Scan for the cell matching the given text and deliver its (X, Y) coordinate at center. 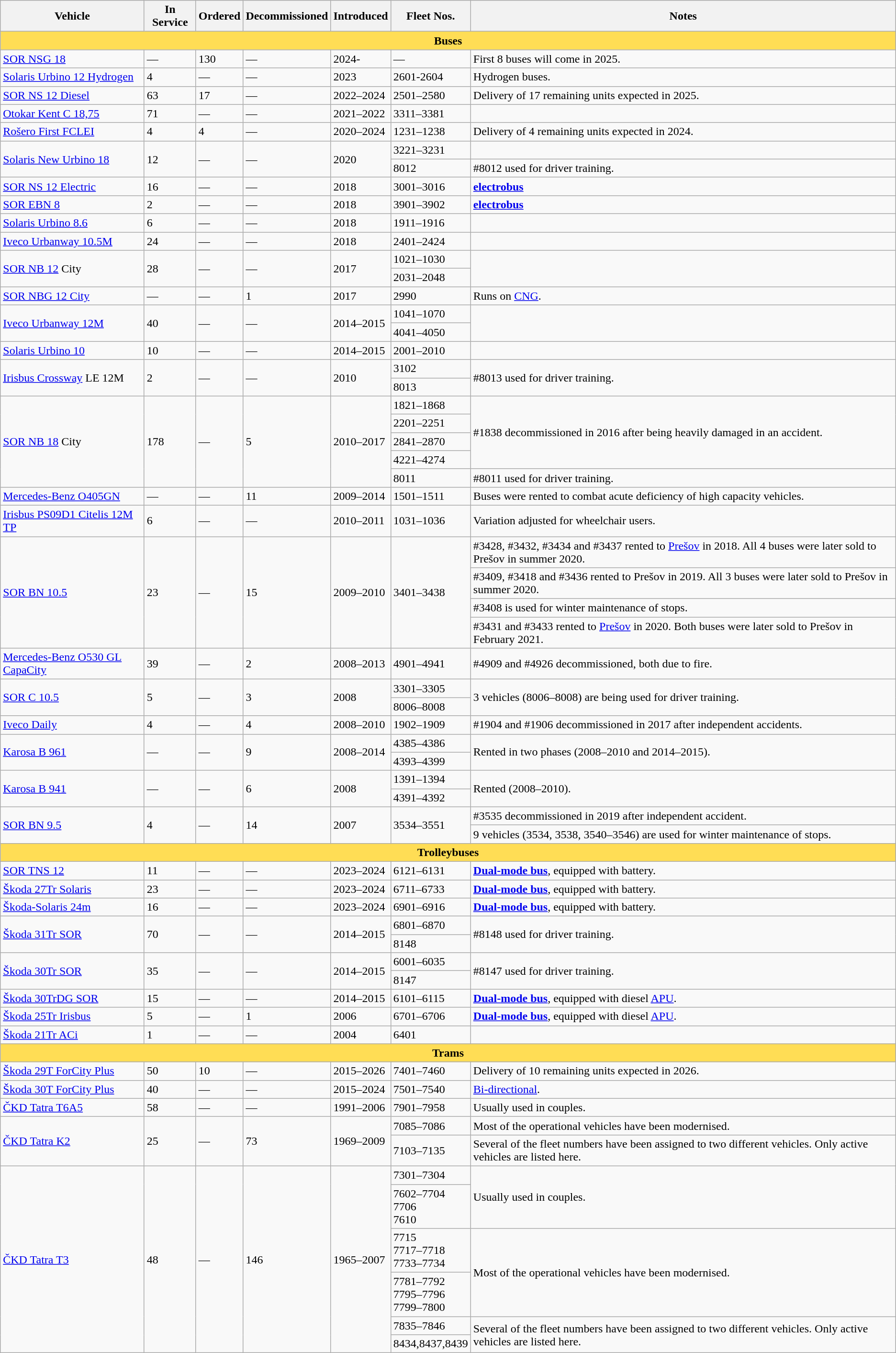
2006 (361, 1016)
2501–2580 (431, 95)
SOR BN 10.5 (73, 592)
Trams (448, 1053)
6101–6115 (431, 998)
Notes (683, 16)
#3535 decommissioned in 2019 after independent accident. (683, 816)
1911–1916 (431, 223)
4393–4399 (431, 761)
SOR TNS 12 (73, 870)
ČKD Tatra K2 (73, 1141)
Solaris Urbino 10 (73, 350)
Iveco Daily (73, 725)
SOR NSG 18 (73, 59)
Rošero First FCLEI (73, 132)
Hydrogen buses. (683, 77)
#3431 and #3433 rented to Prešov in 2020. Both buses were later sold to Prešov in February 2021. (683, 633)
SOR NB 18 City (73, 441)
2990 (431, 296)
2841–2870 (431, 441)
1991–2006 (361, 1107)
#8148 used for driver training. (683, 935)
#4909 and #4926 decommissioned, both due to fire. (683, 664)
14 (287, 825)
2008–2013 (361, 664)
77157717–77187733–7734 (431, 1251)
2010–2011 (361, 521)
1231–1238 (431, 132)
Škoda 30T ForCity Plus (73, 1089)
#8013 used for driver training. (683, 378)
3301–3305 (431, 688)
35 (170, 971)
Otokar Kent C 18,75 (73, 113)
Solaris New Urbino 18 (73, 159)
4901–4941 (431, 664)
39 (170, 664)
SOR NS 12 Diesel (73, 95)
In Service (170, 16)
48 (170, 1259)
63 (170, 95)
2010–2017 (361, 441)
3221–3231 (431, 150)
28 (170, 269)
SOR NS 12 Electric (73, 186)
Škoda 21Tr ACi (73, 1035)
2020 (361, 159)
7901–7958 (431, 1107)
6901–6916 (431, 907)
4385–4386 (431, 743)
2023 (361, 77)
Škoda-Solaris 24m (73, 907)
SOR NB 12 City (73, 269)
SOR C 10.5 (73, 698)
Iveco Urbanway 10.5M (73, 241)
1501–1511 (431, 496)
#8147 used for driver training. (683, 971)
6801–6870 (431, 925)
2201–2251 (431, 423)
8434,8437,8439 (431, 1344)
3311–3381 (431, 113)
2024- (361, 59)
Škoda 30Tr SOR (73, 971)
Ordered (219, 16)
2004 (361, 1035)
2008–2010 (361, 725)
7085–7086 (431, 1126)
2010 (361, 378)
50 (170, 1071)
3001–3016 (431, 186)
2001–2010 (431, 350)
#1838 decommissioned in 2016 after being heavily damaged in an accident. (683, 432)
2401–2424 (431, 241)
Irisbus PS09D1 Citelis 12M TP (73, 521)
7103–7135 (431, 1150)
2020–2024 (361, 132)
Runs on CNG. (683, 296)
SOR NBG 12 City (73, 296)
8012 (431, 168)
2007 (361, 825)
Solaris Urbino 12 Hydrogen (73, 77)
#1904 and #1906 decommissioned in 2017 after independent accidents. (683, 725)
#8011 used for driver training. (683, 478)
2022–2024 (361, 95)
Rented (2008–2010). (683, 789)
25 (170, 1141)
Introduced (361, 16)
8006–8008 (431, 707)
58 (170, 1107)
1969–2009 (361, 1141)
Iveco Urbanway 12M (73, 323)
Fleet Nos. (431, 16)
3401–3438 (431, 592)
Solaris Urbino 8.6 (73, 223)
6711–6733 (431, 889)
6401 (431, 1035)
8148 (431, 944)
3102 (431, 369)
Škoda 25Tr Irisbus (73, 1016)
Mercedes-Benz O530 GL CapaCity (73, 664)
2009–2014 (361, 496)
Delivery of 17 remaining units expected in 2025. (683, 95)
4041–4050 (431, 332)
178 (170, 441)
#3408 is used for winter maintenance of stops. (683, 608)
4391–4392 (431, 798)
2015–2024 (361, 1089)
2015–2026 (361, 1071)
70 (170, 935)
1902–1909 (431, 725)
Delivery of 4 remaining units expected in 2024. (683, 132)
6701–6706 (431, 1016)
17 (219, 95)
1821–1868 (431, 405)
1041–1070 (431, 314)
Škoda 30TrDG SOR (73, 998)
9 (287, 752)
Trolleybuses (448, 852)
3534–3551 (431, 825)
7835–7846 (431, 1326)
Vehicle (73, 16)
2031–2048 (431, 278)
24 (170, 241)
1021–1030 (431, 259)
7401–7460 (431, 1071)
SOR EBN 8 (73, 204)
Irisbus Crossway LE 12M (73, 378)
2601-2604 (431, 77)
Decommissioned (287, 16)
130 (219, 59)
#8012 used for driver training. (683, 168)
1965–2007 (361, 1259)
#3409, #3418 and #3436 rented to Prešov in 2019. All 3 buses were later sold to Prešov in summer 2020. (683, 583)
Buses were rented to combat acute deficiency of high capacity vehicles. (683, 496)
SOR BN 9.5 (73, 825)
2021–2022 (361, 113)
3 (287, 698)
Škoda 29T ForCity Plus (73, 1071)
Karosa B 961 (73, 752)
71 (170, 113)
#3428, #3432, #3434 and #3437 rented to Prešov in 2018. All 4 buses were later sold to Prešov in summer 2020. (683, 552)
2009–2010 (361, 592)
Buses (448, 41)
1031–1036 (431, 521)
Variation adjusted for wheelchair users. (683, 521)
First 8 buses will come in 2025. (683, 59)
7602–770477067610 (431, 1206)
Karosa B 941 (73, 789)
7501–7540 (431, 1089)
12 (170, 159)
4221–4274 (431, 460)
146 (287, 1259)
9 vehicles (3534, 3538, 3540–3546) are used for winter maintenance of stops. (683, 834)
73 (287, 1141)
3 vehicles (8006–8008) are being used for driver training. (683, 698)
8013 (431, 387)
8011 (431, 478)
ČKD Tatra T3 (73, 1259)
7301–7304 (431, 1175)
3901–3902 (431, 204)
2008–2014 (361, 752)
1391–1394 (431, 779)
6121–6131 (431, 870)
Škoda 27Tr Solaris (73, 889)
Mercedes-Benz O405GN (73, 496)
7781–77927795–77967799–7800 (431, 1295)
8147 (431, 980)
Škoda 31Tr SOR (73, 935)
ČKD Tatra T6A5 (73, 1107)
6001–6035 (431, 962)
Bi-directional. (683, 1089)
Delivery of 10 remaining units expected in 2026. (683, 1071)
Rented in two phases (2008–2010 and 2014–2015). (683, 752)
